Return (X, Y) of the center of cell containing provided text 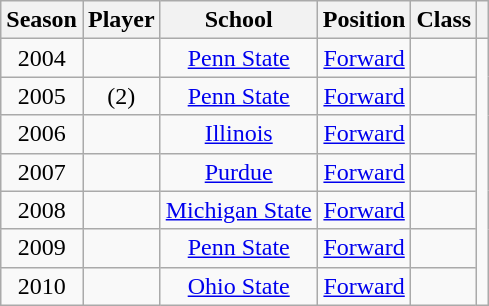
Purdue (238, 172)
2006 (42, 134)
Position (364, 20)
2005 (42, 96)
2009 (42, 248)
2004 (42, 58)
Season (42, 20)
Illinois (238, 134)
2008 (42, 210)
(2) (121, 96)
2007 (42, 172)
School (238, 20)
Class (444, 20)
Ohio State (238, 286)
Player (121, 20)
Michigan State (238, 210)
2010 (42, 286)
